Scan for the cell matching the given text and deliver its [X, Y] coordinate at center. 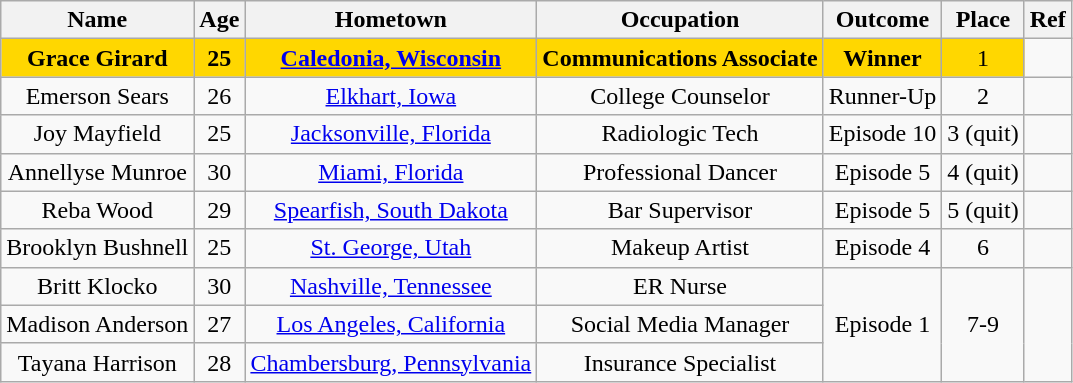
Chambersburg, Pennsylvania [391, 362]
Name [98, 20]
Social Media Manager [680, 324]
St. George, Utah [391, 248]
College Counselor [680, 96]
Ref [1048, 20]
29 [220, 210]
Annellyse Munroe [98, 172]
5 (quit) [983, 210]
Madison Anderson [98, 324]
26 [220, 96]
7-9 [983, 324]
Winner [882, 58]
6 [983, 248]
Spearfish, South Dakota [391, 210]
Makeup Artist [680, 248]
Brooklyn Bushnell [98, 248]
Episode 1 [882, 324]
2 [983, 96]
ER Nurse [680, 286]
Tayana Harrison [98, 362]
1 [983, 58]
Communications Associate [680, 58]
Professional Dancer [680, 172]
Place [983, 20]
Episode 10 [882, 134]
3 (quit) [983, 134]
4 (quit) [983, 172]
Nashville, Tennessee [391, 286]
Reba Wood [98, 210]
Radiologic Tech [680, 134]
Outcome [882, 20]
Runner-Up [882, 96]
Caledonia, Wisconsin [391, 58]
Episode 4 [882, 248]
Grace Girard [98, 58]
Age [220, 20]
28 [220, 362]
Britt Klocko [98, 286]
Los Angeles, California [391, 324]
Hometown [391, 20]
Emerson Sears [98, 96]
Miami, Florida [391, 172]
Jacksonville, Florida [391, 134]
Insurance Specialist [680, 362]
Elkhart, Iowa [391, 96]
Bar Supervisor [680, 210]
Joy Mayfield [98, 134]
Occupation [680, 20]
27 [220, 324]
